Provide the [x, y] coordinate of the cell's center where the given text is located.  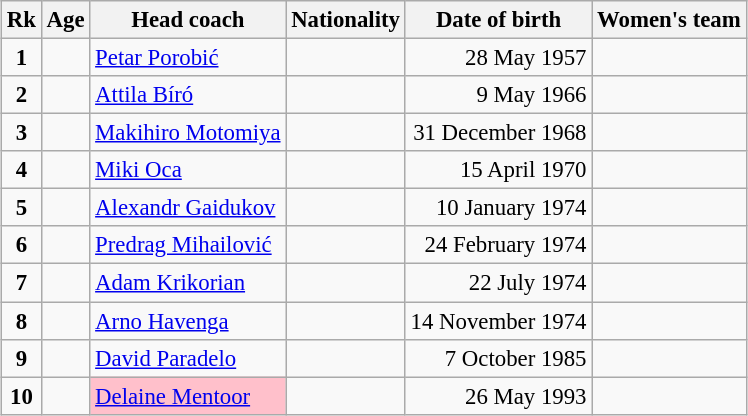
14 November 1974 [498, 321]
8 [22, 321]
1 [22, 58]
Alexandr Gaidukov [188, 208]
Nationality [346, 20]
9 [22, 358]
Attila Bíró [188, 95]
Women's team [669, 20]
10 January 1974 [498, 208]
6 [22, 245]
22 July 1974 [498, 283]
26 May 1993 [498, 396]
4 [22, 170]
24 February 1974 [498, 245]
David Paradelo [188, 358]
31 December 1968 [498, 133]
Rk [22, 20]
10 [22, 396]
2 [22, 95]
Predrag Mihailović [188, 245]
Petar Porobić [188, 58]
9 May 1966 [498, 95]
3 [22, 133]
Makihiro Motomiya [188, 133]
Arno Havenga [188, 321]
7 [22, 283]
Head coach [188, 20]
Date of birth [498, 20]
7 October 1985 [498, 358]
28 May 1957 [498, 58]
Miki Oca [188, 170]
Delaine Mentoor [188, 396]
5 [22, 208]
15 April 1970 [498, 170]
Adam Krikorian [188, 283]
Age [66, 20]
